Search for the cell housing the specified text and yield its [X, Y] center coordinate. 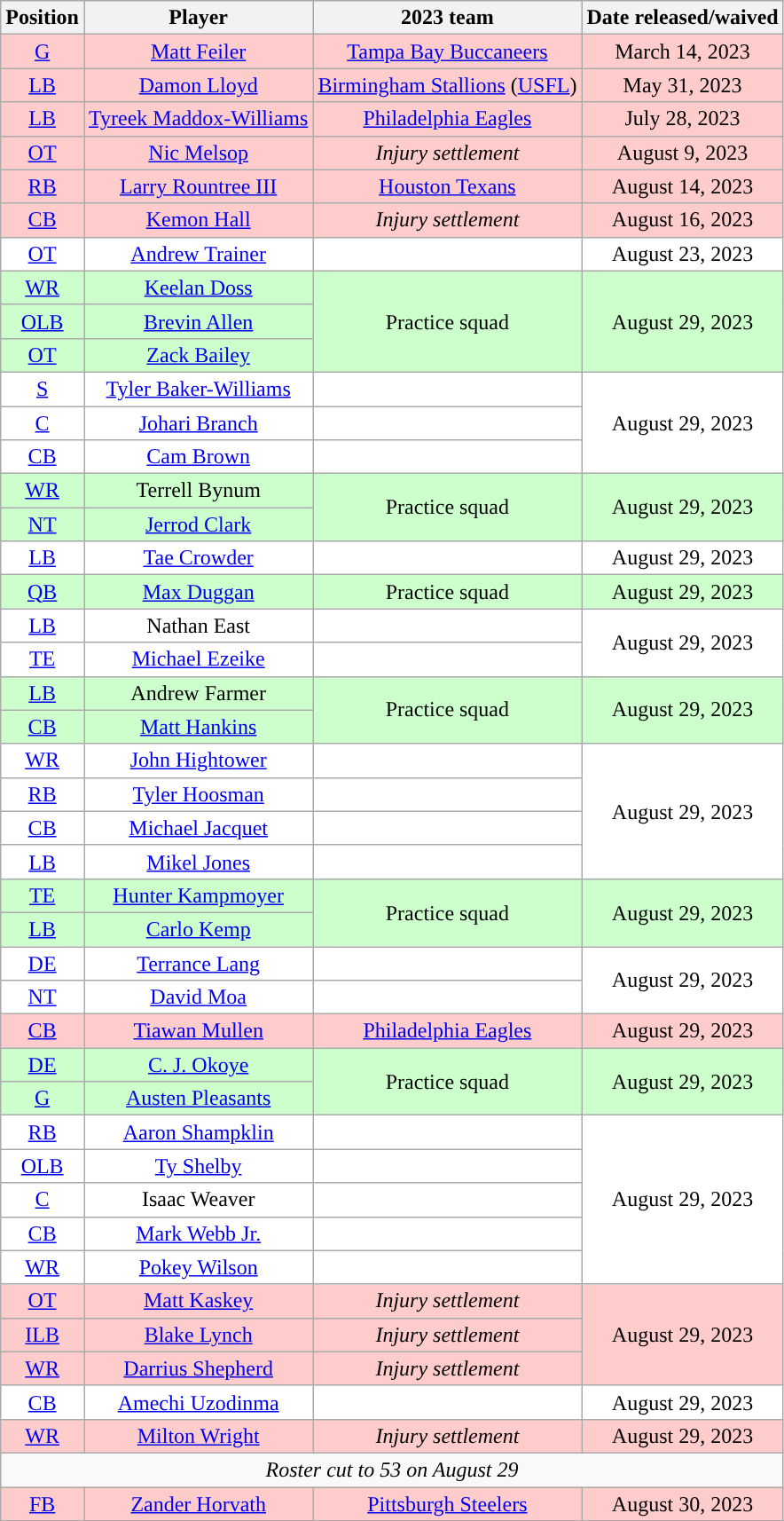
Zander Horvath [198, 1504]
Tyler Baker-Williams [198, 389]
August 30, 2023 [683, 1504]
August 14, 2023 [683, 186]
Ty Shelby [198, 1166]
Pittsburgh Steelers [447, 1504]
Jerrod Clark [198, 524]
Terrance Lang [198, 963]
Austen Pleasants [198, 1099]
Matt Kaskey [198, 1301]
Brevin Allen [198, 321]
Milton Wright [198, 1436]
FB [43, 1504]
Tyreek Maddox-Williams [198, 119]
August 16, 2023 [683, 220]
Position [43, 18]
Larry Rountree III [198, 186]
David Moa [198, 997]
Michael Jacquet [198, 828]
Matt Hankins [198, 727]
Amechi Uzodinma [198, 1402]
Matt Feiler [198, 51]
2023 team [447, 18]
Isaac Weaver [198, 1200]
Terrell Bynum [198, 491]
Tae Crowder [198, 558]
Carlo Kemp [198, 929]
Nathan East [198, 626]
ILB [43, 1335]
C. J. Okoye [198, 1065]
Mikel Jones [198, 862]
S [43, 389]
Date released/waived [683, 18]
Johari Branch [198, 423]
Zack Bailey [198, 355]
Aaron Shampklin [198, 1132]
Keelan Doss [198, 288]
July 28, 2023 [683, 119]
Mark Webb Jr. [198, 1233]
May 31, 2023 [683, 85]
Kemon Hall [198, 220]
Michael Ezeike [198, 659]
Blake Lynch [198, 1335]
Andrew Trainer [198, 254]
Damon Lloyd [198, 85]
Tampa Bay Buccaneers [447, 51]
Darrius Shepherd [198, 1368]
Max Duggan [198, 592]
Cam Brown [198, 457]
August 9, 2023 [683, 153]
Pokey Wilson [198, 1267]
Tiawan Mullen [198, 1031]
Birmingham Stallions (USFL) [447, 85]
Player [198, 18]
Roster cut to 53 on August 29 [392, 1470]
Houston Texans [447, 186]
Tyler Hoosman [198, 794]
QB [43, 592]
August 23, 2023 [683, 254]
Andrew Farmer [198, 693]
John Hightower [198, 760]
Nic Melsop [198, 153]
March 14, 2023 [683, 51]
Hunter Kampmoyer [198, 895]
